Output the [x, y] coordinate of the center of the cell containing the given text.  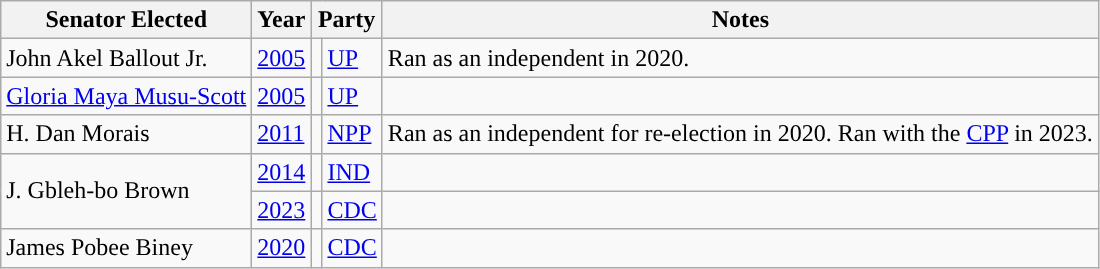
James Pobee Biney [126, 248]
2023 [282, 210]
H. Dan Morais [126, 134]
2011 [282, 134]
Party [346, 20]
2020 [282, 248]
IND [352, 172]
Notes [740, 20]
Senator Elected [126, 20]
John Akel Ballout Jr. [126, 58]
NPP [352, 134]
2014 [282, 172]
Gloria Maya Musu-Scott [126, 96]
Year [282, 20]
J. Gbleh-bo Brown [126, 191]
Ran as an independent in 2020. [740, 58]
Ran as an independent for re-election in 2020. Ran with the CPP in 2023. [740, 134]
